Return [x, y] of the center of cell containing provided text 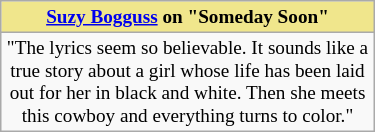
Suzy Bogguss on "Someday Soon" [188, 17]
